Determine the [x, y] coordinate at the center of the cell enclosing the given text.  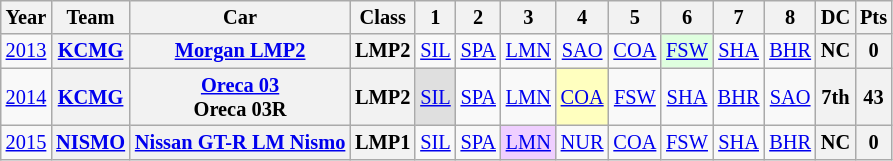
NUR [582, 142]
Pts [874, 17]
2013 [26, 51]
4 [582, 17]
Year [26, 17]
6 [687, 17]
2014 [26, 97]
Class [382, 17]
Car [240, 17]
Oreca 03Oreca 03R [240, 97]
NISMO [90, 142]
Team [90, 17]
5 [634, 17]
7th [836, 97]
7 [739, 17]
2015 [26, 142]
DC [836, 17]
Morgan LMP2 [240, 51]
Nissan GT-R LM Nismo [240, 142]
8 [790, 17]
3 [528, 17]
2 [478, 17]
1 [435, 17]
43 [874, 97]
LMP1 [382, 142]
